Identify which cell holds the provided text, then report its [X, Y] central coordinate. 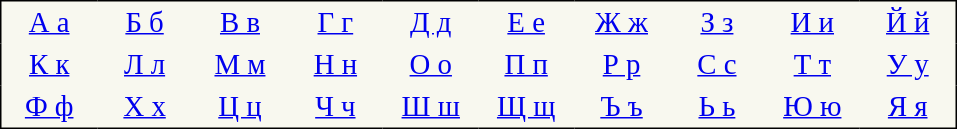
З з [716, 22]
К к [49, 65]
Я я [908, 108]
Л л [144, 65]
Ч ч [336, 108]
П п [526, 65]
И и [812, 22]
М м [240, 65]
Х х [144, 108]
А а [49, 22]
Р р [622, 65]
Н н [336, 65]
Ц ц [240, 108]
В в [240, 22]
Б б [144, 22]
Т т [812, 65]
У у [908, 65]
Д д [430, 22]
Ш ш [430, 108]
Щ щ [526, 108]
Г г [336, 22]
Ю ю [812, 108]
Ж ж [622, 22]
О о [430, 65]
Ъ ъ [622, 108]
Ь ь [716, 108]
С с [716, 65]
Е е [526, 22]
Й й [908, 22]
Ф ф [49, 108]
